Return [X, Y] of the center of cell containing provided text 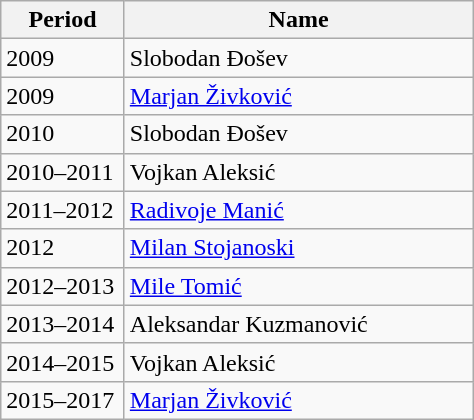
2010 [63, 134]
2012 [63, 248]
Radivoje Manić [298, 210]
2010–2011 [63, 172]
Name [298, 20]
Aleksandar Kuzmanović [298, 324]
2013–2014 [63, 324]
2011–2012 [63, 210]
2014–2015 [63, 362]
2015–2017 [63, 400]
Milan Stojanoski [298, 248]
2012–2013 [63, 286]
Mile Tomić [298, 286]
Period [63, 20]
